Pinpoint the cell where the given text exists, returning its [x, y] midpoint coordinate. 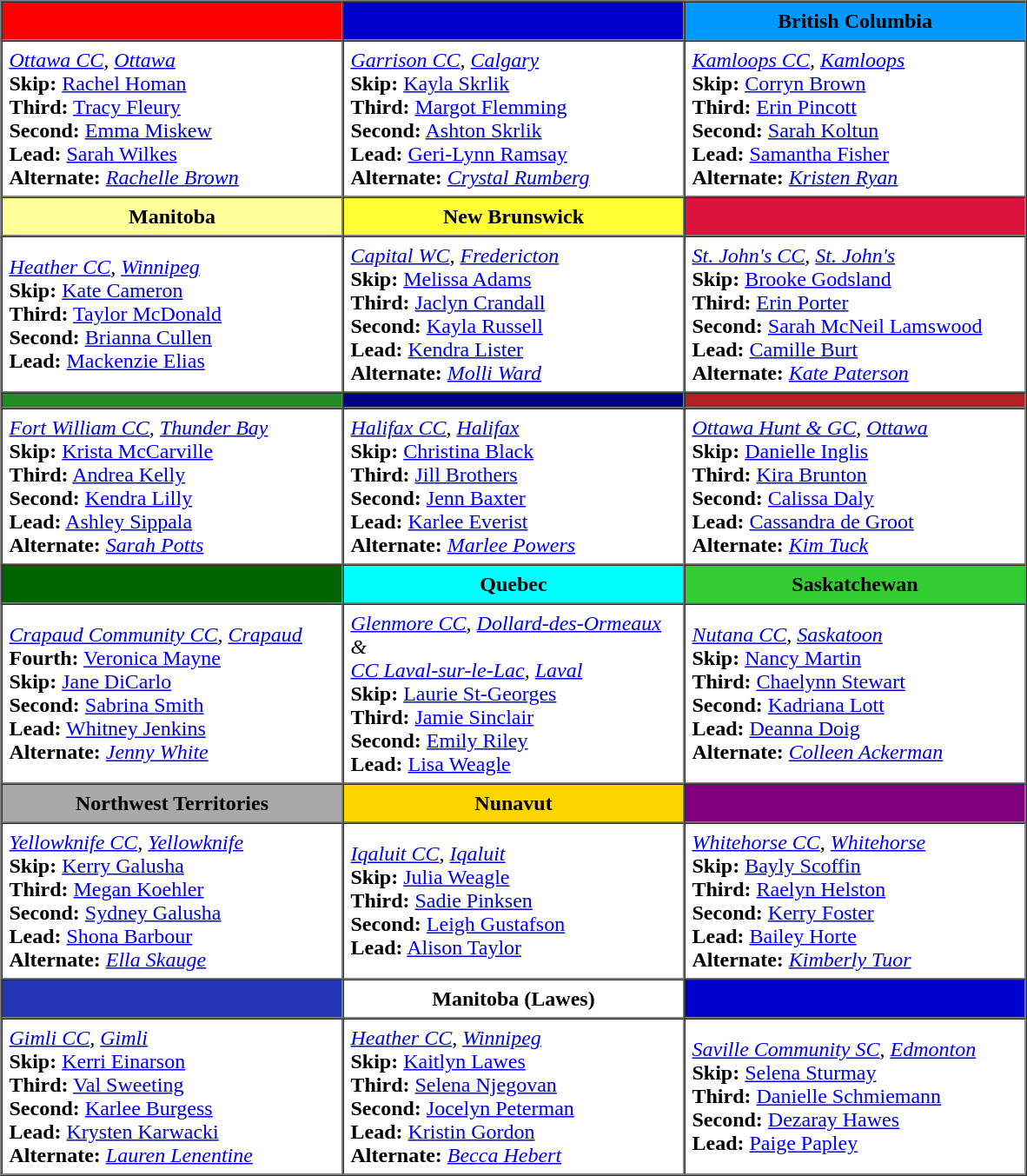
Northwest Territories [172, 803]
British Columbia [855, 21]
Gimli CC, GimliSkip: Kerri Einarson Third: Val Sweeting Second: Karlee Burgess Lead: Krysten Karwacki Alternate: Lauren Lenentine [172, 1097]
New Brunswick [513, 216]
Manitoba (Lawes) [513, 998]
Saville Community SC, EdmontonSkip: Selena Sturmay Third: Danielle Schmiemann Second: Dezaray Hawes Lead: Paige Papley [855, 1097]
Heather CC, WinnipegSkip: Kaitlyn Lawes Third: Selena Njegovan Second: Jocelyn Peterman Lead: Kristin Gordon Alternate: Becca Hebert [513, 1097]
Quebec [513, 584]
Fort William CC, Thunder BaySkip: Krista McCarville Third: Andrea Kelly Second: Kendra Lilly Lead: Ashley Sippala Alternate: Sarah Potts [172, 487]
Ottawa CC, OttawaSkip: Rachel Homan Third: Tracy Fleury Second: Emma Miskew Lead: Sarah Wilkes Alternate: Rachelle Brown [172, 118]
Crapaud Community CC, CrapaudFourth: Veronica Mayne Skip: Jane DiCarlo Second: Sabrina Smith Lead: Whitney Jenkins Alternate: Jenny White [172, 694]
Glenmore CC, Dollard-des-Ormeaux &CC Laval-sur-le-Lac, LavalSkip: Laurie St-Georges Third: Jamie Sinclair Second: Emily Riley Lead: Lisa Weagle [513, 694]
Heather CC, WinnipegSkip: Kate Cameron Third: Taylor McDonald Second: Brianna Cullen Lead: Mackenzie Elias [172, 315]
Nunavut [513, 803]
St. John's CC, St. John'sSkip: Brooke Godsland Third: Erin Porter Second: Sarah McNeil Lamswood Lead: Camille Burt Alternate: Kate Paterson [855, 315]
Capital WC, FrederictonSkip: Melissa Adams Third: Jaclyn Crandall Second: Kayla Russell Lead: Kendra Lister Alternate: Molli Ward [513, 315]
Halifax CC, HalifaxSkip: Christina Black Third: Jill Brothers Second: Jenn Baxter Lead: Karlee Everist Alternate: Marlee Powers [513, 487]
Iqaluit CC, IqaluitSkip: Julia Weagle Third: Sadie Pinksen Second: Leigh Gustafson Lead: Alison Taylor [513, 900]
Ottawa Hunt & GC, OttawaSkip: Danielle Inglis Third: Kira Brunton Second: Calissa Daly Lead: Cassandra de Groot Alternate: Kim Tuck [855, 487]
Kamloops CC, KamloopsSkip: Corryn Brown Third: Erin Pincott Second: Sarah Koltun Lead: Samantha Fisher Alternate: Kristen Ryan [855, 118]
Garrison CC, CalgarySkip: Kayla Skrlik Third: Margot Flemming Second: Ashton Skrlik Lead: Geri-Lynn Ramsay Alternate: Crystal Rumberg [513, 118]
Yellowknife CC, YellowknifeSkip: Kerry Galusha Third: Megan Koehler Second: Sydney Galusha Lead: Shona Barbour Alternate: Ella Skauge [172, 900]
Nutana CC, SaskatoonSkip: Nancy Martin Third: Chaelynn Stewart Second: Kadriana Lott Lead: Deanna Doig Alternate: Colleen Ackerman [855, 694]
Saskatchewan [855, 584]
Whitehorse CC, WhitehorseSkip: Bayly Scoffin Third: Raelyn Helston Second: Kerry Foster Lead: Bailey Horte Alternate: Kimberly Tuor [855, 900]
Manitoba [172, 216]
